Detect which cell encompasses the target text, then output its [x, y] center coordinate. 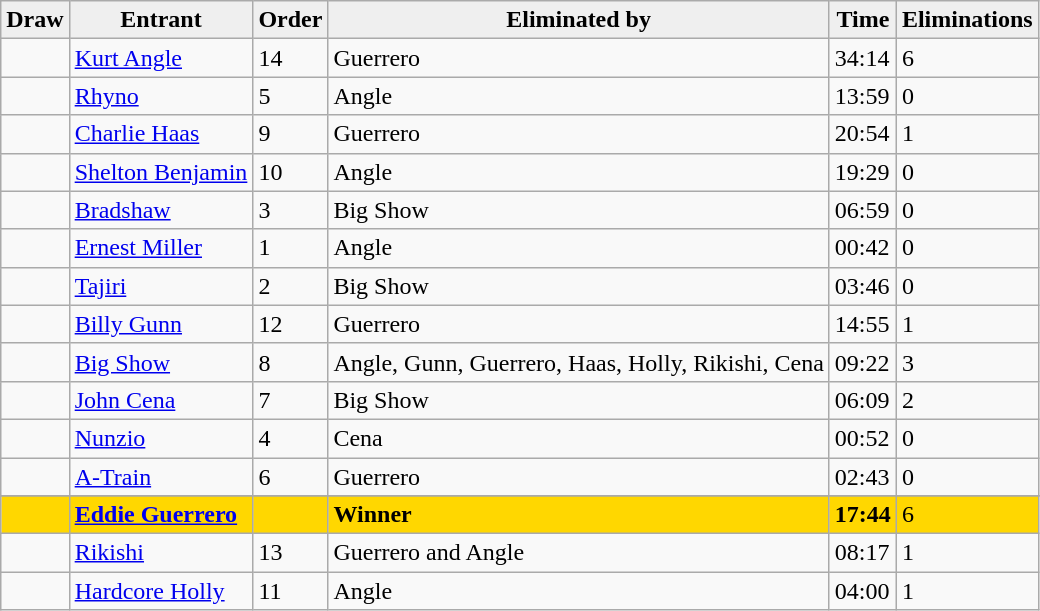
09:22 [862, 362]
Eddie Guerrero [161, 515]
Rhyno [161, 96]
Order [290, 20]
14 [290, 58]
Draw [35, 20]
Tajiri [161, 286]
00:42 [862, 248]
08:17 [862, 553]
Eliminated by [578, 20]
Shelton Benjamin [161, 172]
5 [290, 96]
John Cena [161, 400]
8 [290, 362]
Time [862, 20]
11 [290, 591]
4 [290, 438]
04:00 [862, 591]
02:43 [862, 477]
13 [290, 553]
Ernest Miller [161, 248]
06:59 [862, 210]
Charlie Haas [161, 134]
00:52 [862, 438]
A-Train [161, 477]
Entrant [161, 20]
Eliminations [967, 20]
17:44 [862, 515]
Cena [578, 438]
03:46 [862, 286]
06:09 [862, 400]
Angle, Gunn, Guerrero, Haas, Holly, Rikishi, Cena [578, 362]
19:29 [862, 172]
10 [290, 172]
Kurt Angle [161, 58]
Hardcore Holly [161, 591]
Nunzio [161, 438]
Bradshaw [161, 210]
13:59 [862, 96]
Guerrero and Angle [578, 553]
12 [290, 324]
Rikishi [161, 553]
9 [290, 134]
34:14 [862, 58]
14:55 [862, 324]
20:54 [862, 134]
Winner [578, 515]
Billy Gunn [161, 324]
7 [290, 400]
